Extract the (X, Y) coordinate from the center of the cell holding the provided text.  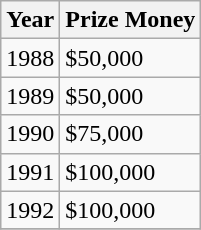
Year (30, 20)
Prize Money (130, 20)
1988 (30, 58)
1989 (30, 96)
$75,000 (130, 134)
1991 (30, 172)
1992 (30, 210)
1990 (30, 134)
